Detect which cell encompasses the target text, then output its (x, y) center coordinate. 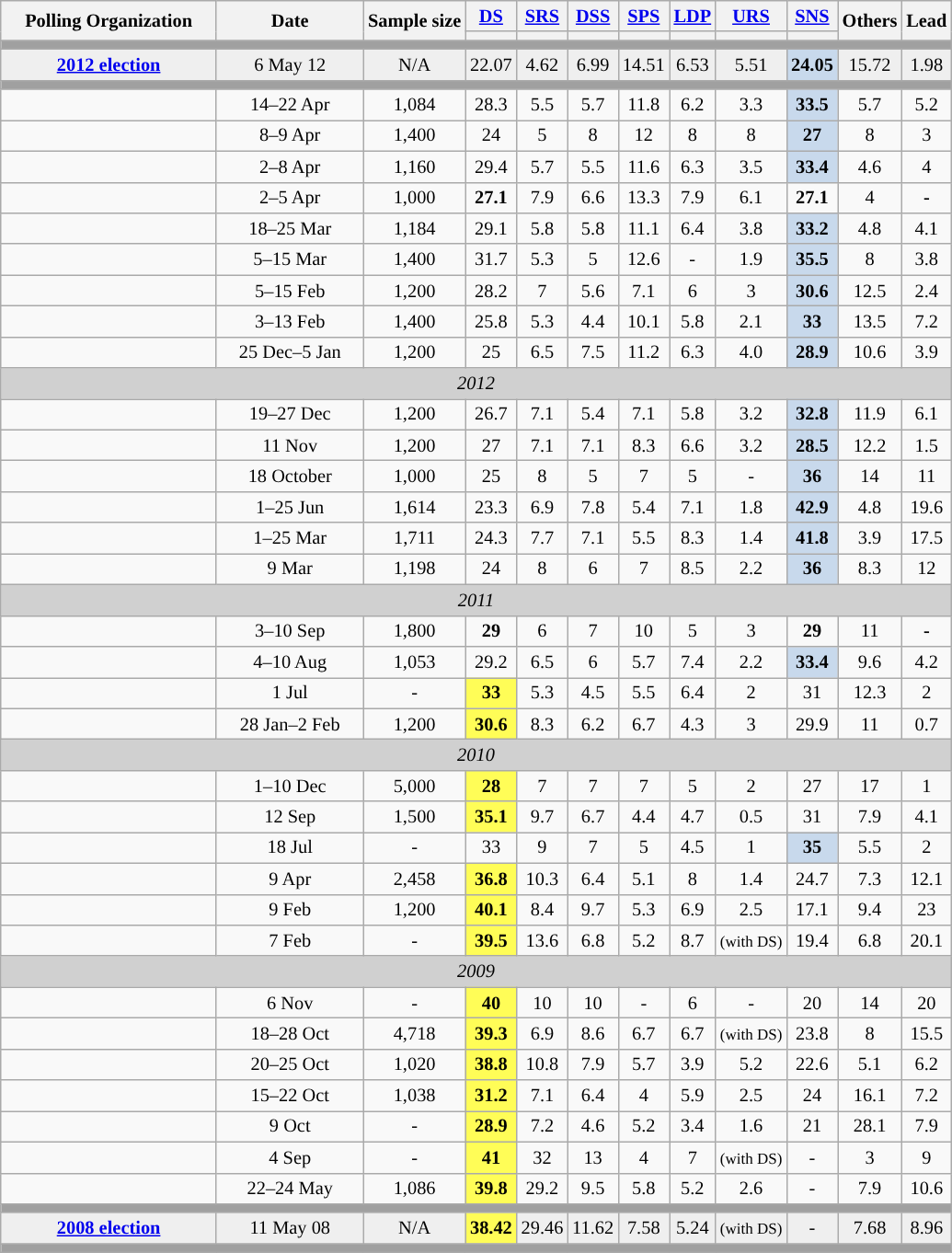
23.3 (491, 507)
10.8 (543, 1064)
8–9 Apr (290, 135)
3.4 (693, 1126)
40 (491, 1003)
Sample size (414, 20)
16.1 (870, 1096)
38.42 (491, 1228)
11.62 (592, 1228)
Date (290, 20)
40.1 (491, 910)
28.1 (870, 1126)
35 (812, 847)
8.4 (543, 910)
14–22 Apr (290, 105)
7.68 (870, 1228)
22.6 (812, 1064)
17.1 (812, 910)
19.4 (812, 940)
12.1 (926, 879)
7.58 (644, 1228)
1,084 (414, 105)
13 (592, 1157)
8.6 (592, 1033)
18–28 Oct (290, 1033)
12 Sep (290, 817)
1 Jul (290, 693)
11.1 (644, 228)
39.3 (491, 1033)
24.3 (491, 538)
SPS (644, 16)
39.5 (491, 940)
8.5 (693, 569)
2011 (476, 600)
2010 (476, 754)
36.8 (491, 879)
41 (491, 1157)
1,198 (414, 569)
13.3 (644, 198)
5.9 (693, 1096)
20–25 Oct (290, 1064)
4,718 (414, 1033)
38.8 (491, 1064)
0.5 (751, 817)
22–24 May (290, 1189)
LDP (693, 16)
9.5 (592, 1189)
11.8 (644, 105)
DSS (592, 16)
4–10 Aug (290, 661)
4.2 (926, 661)
42.9 (812, 507)
28 Jan–2 Feb (290, 724)
3–10 Sep (290, 631)
41.8 (812, 538)
1,020 (414, 1064)
12.3 (870, 693)
6.99 (592, 64)
33.5 (812, 105)
8.96 (926, 1228)
1–25 Jun (290, 507)
3.3 (751, 105)
35.1 (491, 817)
7.7 (543, 538)
17 (870, 786)
13.5 (870, 321)
1.8 (751, 507)
10.1 (644, 321)
28.2 (491, 291)
1–10 Dec (290, 786)
1.98 (926, 64)
4 Sep (290, 1157)
2.4 (926, 291)
15–22 Oct (290, 1096)
28.3 (491, 105)
7.8 (592, 507)
2009 (476, 971)
Polling Organization (109, 20)
9 Mar (290, 569)
18 Jul (290, 847)
26.7 (491, 414)
1–25 Mar (290, 538)
13.6 (543, 940)
8.7 (693, 940)
1.6 (751, 1126)
1,614 (414, 507)
11 May 08 (290, 1228)
4.62 (543, 64)
23 (926, 910)
20.1 (926, 940)
25.8 (491, 321)
4.0 (751, 352)
1,053 (414, 661)
35.5 (812, 259)
9 Feb (290, 910)
31.2 (491, 1096)
18–25 Mar (290, 228)
1,038 (414, 1096)
2012 (476, 384)
10.3 (543, 879)
2–8 Apr (290, 167)
28.5 (812, 445)
15.72 (870, 64)
11.6 (644, 167)
11.2 (644, 352)
2.6 (751, 1189)
11 Nov (290, 445)
5.24 (693, 1228)
9 Apr (290, 879)
7 Feb (290, 940)
15.5 (926, 1033)
7.3 (870, 879)
5,000 (414, 786)
2.1 (751, 321)
7.5 (592, 352)
4.3 (693, 724)
1,086 (414, 1189)
12.5 (870, 291)
3–13 Feb (290, 321)
Lead (926, 20)
25 Dec–5 Jan (290, 352)
29.4 (491, 167)
SNS (812, 16)
12.6 (644, 259)
2,458 (414, 879)
33.2 (812, 228)
6 Nov (290, 1003)
11.9 (870, 414)
17.5 (926, 538)
9.6 (870, 661)
2–5 Apr (290, 198)
39.8 (491, 1189)
12.2 (870, 445)
6 May 12 (290, 64)
0.7 (926, 724)
24.05 (812, 64)
24.7 (812, 879)
URS (751, 16)
7.4 (693, 661)
28 (491, 786)
5.51 (751, 64)
29.9 (812, 724)
9 Oct (290, 1126)
14.51 (644, 64)
32.8 (812, 414)
DS (491, 16)
9.4 (870, 910)
2012 election (109, 64)
29.1 (491, 228)
23.8 (812, 1033)
5–15 Feb (290, 291)
32 (543, 1157)
5–15 Mar (290, 259)
6.53 (693, 64)
1,711 (414, 538)
2008 election (109, 1228)
31.7 (491, 259)
SRS (543, 16)
4.7 (693, 817)
1,184 (414, 228)
1,160 (414, 167)
19.6 (926, 507)
1,500 (414, 817)
3.5 (751, 167)
1.5 (926, 445)
19–27 Dec (290, 414)
1,800 (414, 631)
22.07 (491, 64)
21 (812, 1126)
18 October (290, 476)
5.6 (592, 291)
1.9 (751, 259)
Others (870, 20)
29.46 (543, 1228)
